Find where the given text appears and provide that cell's center as [X, Y] coordinate. 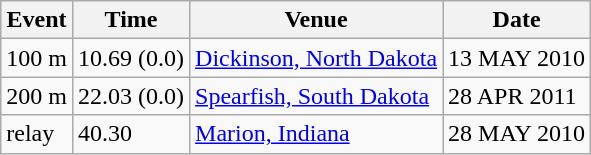
13 MAY 2010 [517, 58]
100 m [37, 58]
28 MAY 2010 [517, 134]
Time [130, 20]
28 APR 2011 [517, 96]
Dickinson, North Dakota [316, 58]
Marion, Indiana [316, 134]
Venue [316, 20]
10.69 (0.0) [130, 58]
relay [37, 134]
22.03 (0.0) [130, 96]
40.30 [130, 134]
Spearfish, South Dakota [316, 96]
Date [517, 20]
Event [37, 20]
200 m [37, 96]
